Return the (x, y) coordinate for the center point of the cell that contains the specified text.  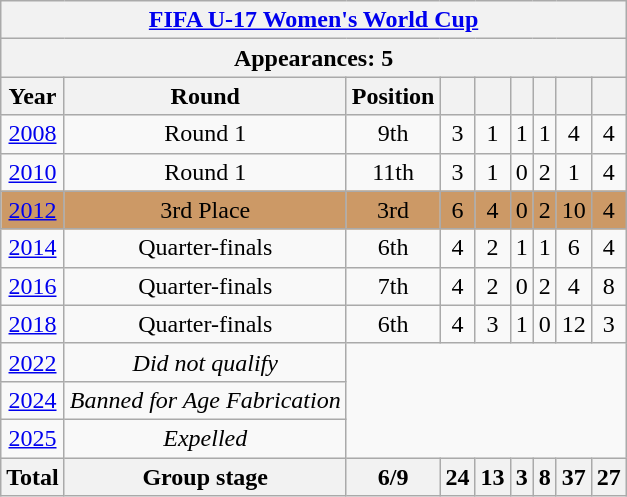
2012 (33, 210)
10 (574, 210)
2024 (33, 400)
Total (33, 477)
13 (492, 477)
Banned for Age Fabrication (205, 400)
2025 (33, 438)
2016 (33, 286)
2018 (33, 324)
Group stage (205, 477)
3rd (393, 210)
Round (205, 96)
3rd Place (205, 210)
2022 (33, 362)
Year (33, 96)
Did not qualify (205, 362)
Expelled (205, 438)
7th (393, 286)
37 (574, 477)
2010 (33, 172)
12 (574, 324)
24 (458, 477)
2008 (33, 134)
9th (393, 134)
6/9 (393, 477)
11th (393, 172)
27 (608, 477)
Appearances: 5 (314, 58)
Position (393, 96)
FIFA U-17 Women's World Cup (314, 20)
2014 (33, 248)
